Pinpoint the cell where the given text exists, returning its [x, y] midpoint coordinate. 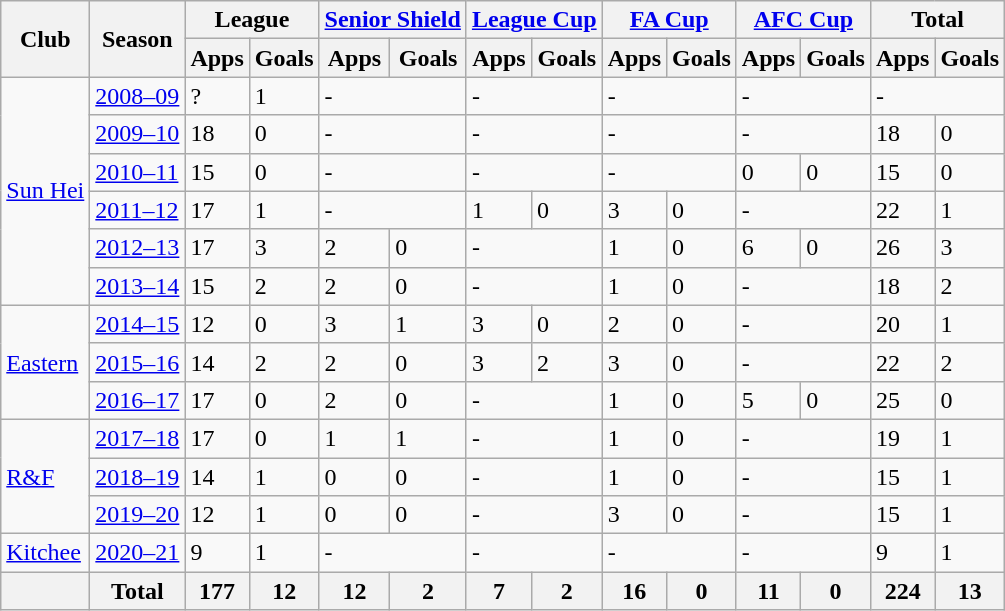
2010–11 [138, 172]
Season [138, 39]
Eastern [46, 362]
2017–18 [138, 438]
FA Cup [669, 20]
Club [46, 39]
19 [902, 438]
5 [768, 400]
2013–14 [138, 286]
2015–16 [138, 362]
11 [768, 591]
13 [970, 591]
2008–09 [138, 96]
2016–17 [138, 400]
Senior Shield [392, 20]
2009–10 [138, 134]
? [217, 96]
2014–15 [138, 324]
League [252, 20]
177 [217, 591]
Sun Hei [46, 191]
2011–12 [138, 210]
25 [902, 400]
16 [634, 591]
20 [902, 324]
2018–19 [138, 477]
6 [768, 248]
Kitchee [46, 553]
2012–13 [138, 248]
7 [498, 591]
AFC Cup [803, 20]
R&F [46, 476]
224 [902, 591]
2020–21 [138, 553]
26 [902, 248]
League Cup [534, 20]
2019–20 [138, 515]
